From the cell containing the given text, extract its center point as (X, Y) coordinate. 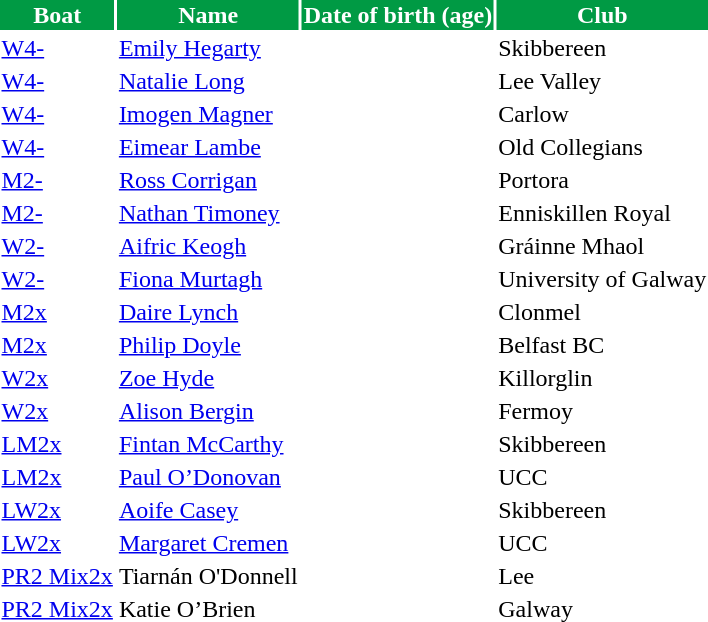
Belfast BC (602, 345)
Alison Bergin (208, 411)
Emily Hegarty (208, 48)
Name (208, 15)
Lee Valley (602, 81)
Ross Corrigan (208, 180)
Lee (602, 576)
Paul O’Donovan (208, 477)
Carlow (602, 114)
Portora (602, 180)
Fintan McCarthy (208, 444)
Gráinne Mhaol (602, 246)
Margaret Cremen (208, 543)
Clonmel (602, 312)
University of Galway (602, 279)
Fermoy (602, 411)
Date of birth (age) (398, 15)
Boat (57, 15)
Philip Doyle (208, 345)
Eimear Lambe (208, 147)
Nathan Timoney (208, 213)
Killorglin (602, 378)
Enniskillen Royal (602, 213)
Daire Lynch (208, 312)
Imogen Magner (208, 114)
Club (602, 15)
Aoife Casey (208, 510)
Tiarnán O'Donnell (208, 576)
Natalie Long (208, 81)
Aifric Keogh (208, 246)
Zoe Hyde (208, 378)
Fiona Murtagh (208, 279)
Old Collegians (602, 147)
PR2 Mix2x (57, 576)
